From the cell containing the given text, extract its center point as [x, y] coordinate. 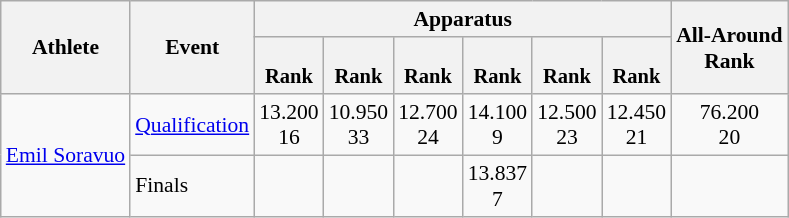
12.45021 [636, 124]
12.70024 [428, 124]
Qualification [192, 124]
13.20016 [288, 124]
Apparatus [462, 19]
Athlete [66, 48]
All-AroundRank [729, 48]
Finals [192, 186]
Event [192, 48]
10.95033 [358, 124]
12.50023 [566, 124]
76.20020 [729, 124]
13.8377 [498, 186]
Emil Soravuo [66, 155]
14.1009 [498, 124]
